For the text-containing cell, return its midpoint in [X, Y] coordinate format. 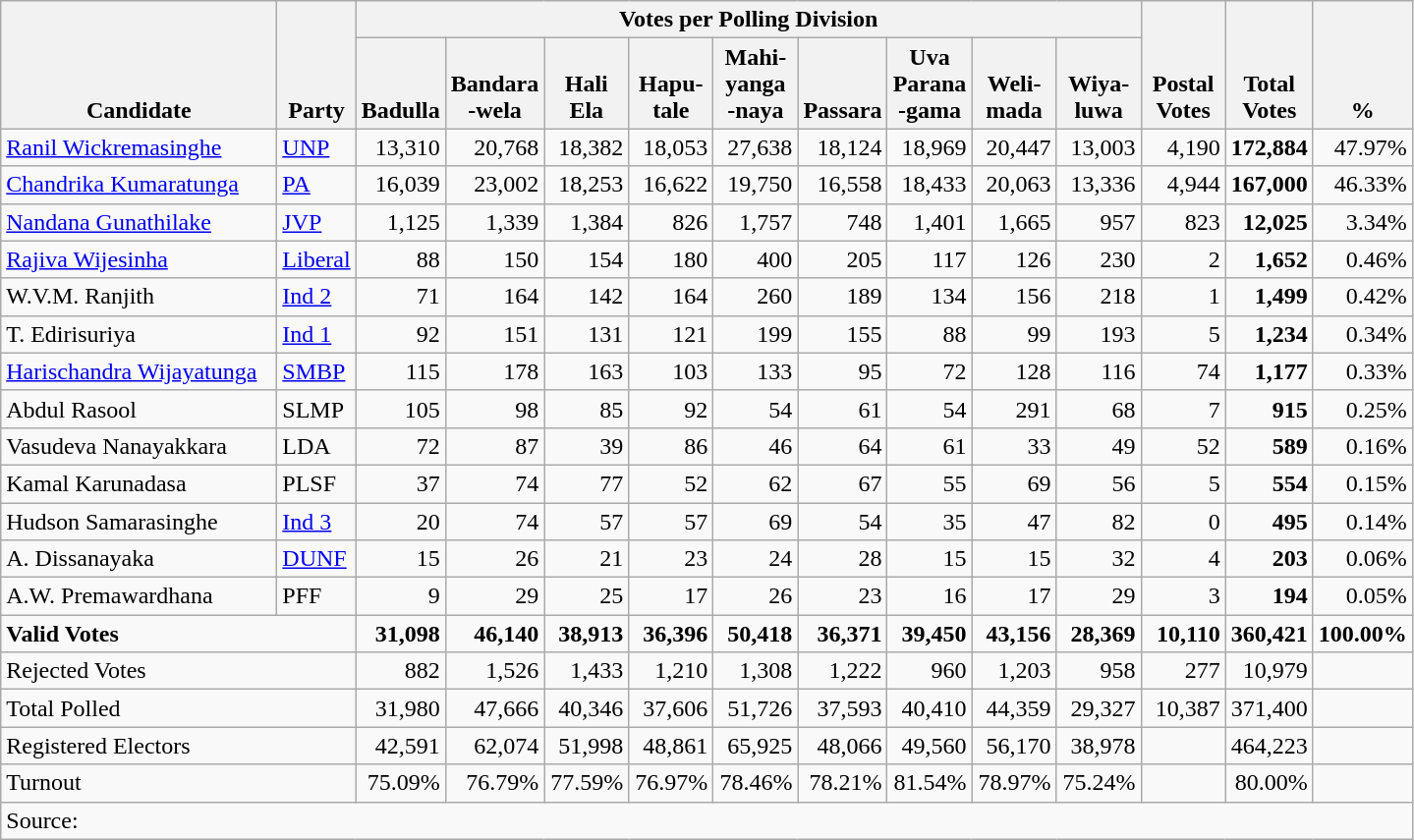
1,401 [930, 222]
0.25% [1362, 409]
Total Votes [1270, 65]
360,421 [1270, 634]
44,359 [1014, 708]
40,346 [587, 708]
2 [1183, 259]
13,310 [401, 147]
75.24% [1099, 783]
SMBP [316, 371]
23,002 [494, 185]
68 [1099, 409]
Total Polled [179, 708]
0 [1183, 522]
126 [1014, 259]
51,998 [587, 746]
150 [494, 259]
31,098 [401, 634]
103 [671, 371]
64 [843, 446]
Hapu-tale [671, 84]
163 [587, 371]
10,110 [1183, 634]
9 [401, 596]
HaliEla [587, 84]
Mahi-yanga-naya [756, 84]
81.54% [930, 783]
49,560 [930, 746]
77.59% [587, 783]
0.06% [1362, 559]
7 [1183, 409]
823 [1183, 222]
47.97% [1362, 147]
203 [1270, 559]
39 [587, 446]
13,003 [1099, 147]
193 [1099, 334]
156 [1014, 297]
35 [930, 522]
180 [671, 259]
80.00% [1270, 783]
464,223 [1270, 746]
A. Dissanayaka [140, 559]
48,066 [843, 746]
12,025 [1270, 222]
Ind 3 [316, 522]
1,757 [756, 222]
55 [930, 483]
Ind 1 [316, 334]
Passara [843, 84]
0.33% [1362, 371]
Hudson Samarasinghe [140, 522]
77 [587, 483]
1,125 [401, 222]
78.46% [756, 783]
0.46% [1362, 259]
4 [1183, 559]
748 [843, 222]
Party [316, 65]
0.34% [1362, 334]
46,140 [494, 634]
0.14% [1362, 522]
1,222 [843, 671]
172,884 [1270, 147]
134 [930, 297]
277 [1183, 671]
1,433 [587, 671]
554 [1270, 483]
37,593 [843, 708]
62 [756, 483]
3 [1183, 596]
154 [587, 259]
1,308 [756, 671]
105 [401, 409]
0.05% [1362, 596]
95 [843, 371]
18,969 [930, 147]
48,861 [671, 746]
116 [1099, 371]
56 [1099, 483]
42,591 [401, 746]
18,053 [671, 147]
49 [1099, 446]
86 [671, 446]
18,433 [930, 185]
20,447 [1014, 147]
87 [494, 446]
1,652 [1270, 259]
Turnout [179, 783]
915 [1270, 409]
24 [756, 559]
40,410 [930, 708]
495 [1270, 522]
1,665 [1014, 222]
1 [1183, 297]
0.16% [1362, 446]
589 [1270, 446]
50,418 [756, 634]
46.33% [1362, 185]
20,768 [494, 147]
37,606 [671, 708]
20 [401, 522]
0.42% [1362, 297]
82 [1099, 522]
20,063 [1014, 185]
142 [587, 297]
260 [756, 297]
Registered Electors [179, 746]
A.W. Premawardhana [140, 596]
25 [587, 596]
Rejected Votes [179, 671]
1,210 [671, 671]
10,387 [1183, 708]
75.09% [401, 783]
Nandana Gunathilake [140, 222]
Valid Votes [179, 634]
28 [843, 559]
76.79% [494, 783]
16,558 [843, 185]
37 [401, 483]
0.15% [1362, 483]
31,980 [401, 708]
1,203 [1014, 671]
205 [843, 259]
1,499 [1270, 297]
85 [587, 409]
151 [494, 334]
65,925 [756, 746]
PLSF [316, 483]
36,371 [843, 634]
UNP [316, 147]
189 [843, 297]
155 [843, 334]
Rajiva Wijesinha [140, 259]
400 [756, 259]
18,124 [843, 147]
Ranil Wickremasinghe [140, 147]
4,190 [1183, 147]
18,382 [587, 147]
Bandara-wela [494, 84]
JVP [316, 222]
28,369 [1099, 634]
39,450 [930, 634]
Ind 2 [316, 297]
882 [401, 671]
47 [1014, 522]
100.00% [1362, 634]
98 [494, 409]
826 [671, 222]
43,156 [1014, 634]
960 [930, 671]
PostalVotes [1183, 65]
47,666 [494, 708]
16,039 [401, 185]
371,400 [1270, 708]
1,339 [494, 222]
13,336 [1099, 185]
33 [1014, 446]
36,396 [671, 634]
71 [401, 297]
W.V.M. Ranjith [140, 297]
128 [1014, 371]
Kamal Karunadasa [140, 483]
99 [1014, 334]
230 [1099, 259]
194 [1270, 596]
121 [671, 334]
167,000 [1270, 185]
21 [587, 559]
78.21% [843, 783]
1,234 [1270, 334]
27,638 [756, 147]
% [1362, 65]
PFF [316, 596]
131 [587, 334]
19,750 [756, 185]
Vasudeva Nanayakkara [140, 446]
32 [1099, 559]
PA [316, 185]
29,327 [1099, 708]
51,726 [756, 708]
62,074 [494, 746]
1,384 [587, 222]
T. Edirisuriya [140, 334]
10,979 [1270, 671]
1,526 [494, 671]
957 [1099, 222]
16 [930, 596]
Chandrika Kumaratunga [140, 185]
38,913 [587, 634]
199 [756, 334]
Weli-mada [1014, 84]
218 [1099, 297]
SLMP [316, 409]
133 [756, 371]
46 [756, 446]
Abdul Rasool [140, 409]
16,622 [671, 185]
UvaParana-gama [930, 84]
117 [930, 259]
958 [1099, 671]
Badulla [401, 84]
18,253 [587, 185]
78.97% [1014, 783]
Votes per Polling Division [749, 20]
Harischandra Wijayatunga [140, 371]
291 [1014, 409]
Source: [707, 820]
115 [401, 371]
1,177 [1270, 371]
76.97% [671, 783]
56,170 [1014, 746]
Candidate [140, 65]
38,978 [1099, 746]
Wiya-luwa [1099, 84]
67 [843, 483]
3.34% [1362, 222]
LDA [316, 446]
178 [494, 371]
4,944 [1183, 185]
Liberal [316, 259]
DUNF [316, 559]
